Output the [x, y] coordinate of the center of the cell containing the given text.  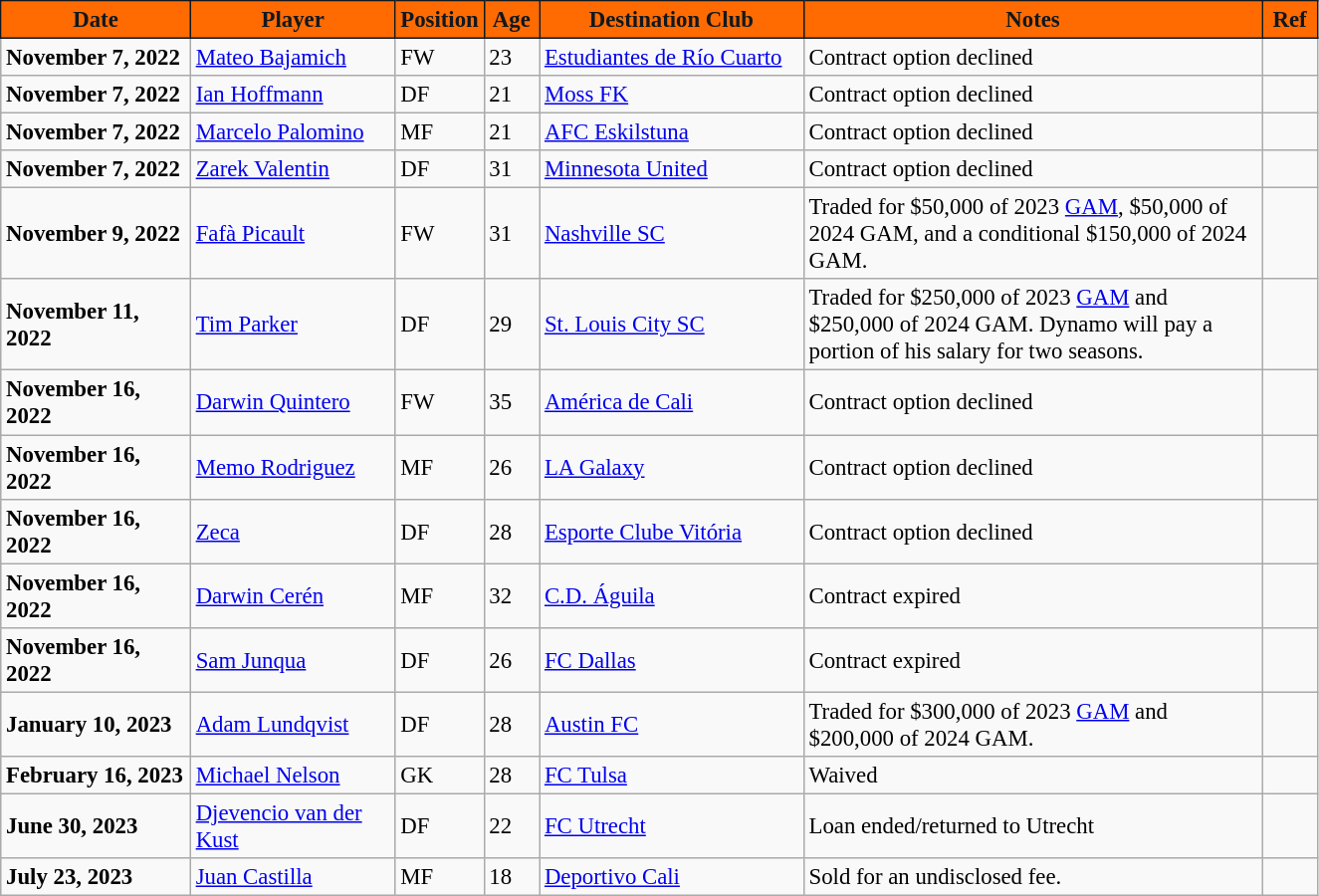
Memo Rodriguez [293, 468]
Deportivo Cali [672, 877]
Tim Parker [293, 325]
February 16, 2023 [96, 776]
June 30, 2023 [96, 826]
Marcelo Palomino [293, 132]
Ref [1290, 20]
Position [440, 20]
Adam Lundqvist [293, 725]
FC Utrecht [672, 826]
Player [293, 20]
Darwin Quintero [293, 402]
January 10, 2023 [96, 725]
Traded for $250,000 of 2023 GAM and $250,000 of 2024 GAM. Dynamo will pay a portion of his salary for two seasons. [1033, 325]
Sam Junqua [293, 659]
Notes [1033, 20]
Sold for an undisclosed fee. [1033, 877]
Moss FK [672, 95]
29 [512, 325]
Date [96, 20]
35 [512, 402]
22 [512, 826]
AFC Eskilstuna [672, 132]
Djevencio van der Kust [293, 826]
St. Louis City SC [672, 325]
FC Tulsa [672, 776]
Darwin Cerén [293, 595]
LA Galaxy [672, 468]
Ian Hoffmann [293, 95]
Loan ended/returned to Utrecht [1033, 826]
Mateo Bajamich [293, 58]
Traded for $50,000 of 2023 GAM, $50,000 of 2024 GAM, and a conditional $150,000 of 2024 GAM. [1033, 234]
Fafà Picault [293, 234]
Estudiantes de Río Cuarto [672, 58]
GK [440, 776]
Zeca [293, 532]
América de Cali [672, 402]
Waived [1033, 776]
C.D. Águila [672, 595]
Juan Castilla [293, 877]
Traded for $300,000 of 2023 GAM and $200,000 of 2024 GAM. [1033, 725]
Age [512, 20]
23 [512, 58]
November 9, 2022 [96, 234]
Minnesota United [672, 169]
Destination Club [672, 20]
18 [512, 877]
Nashville SC [672, 234]
November 11, 2022 [96, 325]
32 [512, 595]
July 23, 2023 [96, 877]
Zarek Valentin [293, 169]
Austin FC [672, 725]
FC Dallas [672, 659]
Esporte Clube Vitória [672, 532]
Michael Nelson [293, 776]
